Detect which cell encompasses the target text, then output its (X, Y) center coordinate. 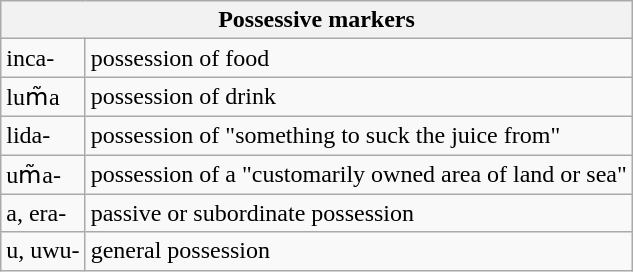
um̃a- (43, 174)
lum̃a (43, 97)
u, uwu- (43, 251)
possession of drink (358, 97)
possession of "something to suck the juice from" (358, 135)
possession of a "customarily owned area of land or sea" (358, 174)
passive or subordinate possession (358, 213)
general possession (358, 251)
possession of food (358, 58)
lida- (43, 135)
a, era- (43, 213)
Possessive markers (317, 20)
inca- (43, 58)
